Scan for the cell matching the given text and deliver its [x, y] coordinate at center. 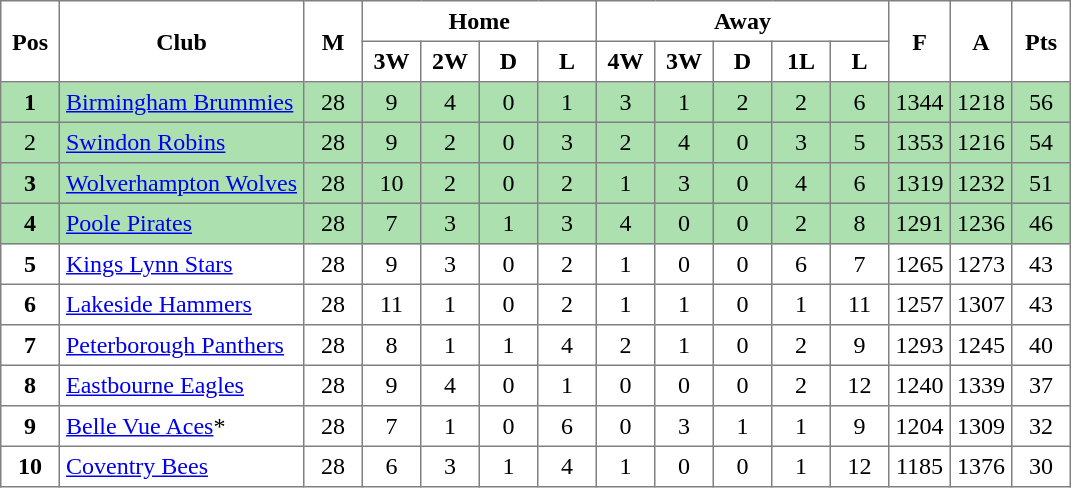
1265 [920, 264]
1257 [920, 304]
Kings Lynn Stars [181, 264]
Away [742, 21]
1307 [981, 304]
1L [801, 61]
Home [479, 21]
A [981, 42]
1218 [981, 102]
1339 [981, 385]
Pos [30, 42]
Belle Vue Aces* [181, 426]
2W [450, 61]
1216 [981, 142]
30 [1041, 466]
46 [1041, 223]
1185 [920, 466]
1204 [920, 426]
Eastbourne Eagles [181, 385]
1293 [920, 345]
Peterborough Panthers [181, 345]
1245 [981, 345]
M [333, 42]
56 [1041, 102]
1353 [920, 142]
1291 [920, 223]
1240 [920, 385]
4W [625, 61]
Wolverhampton Wolves [181, 183]
Coventry Bees [181, 466]
1344 [920, 102]
Lakeside Hammers [181, 304]
1232 [981, 183]
37 [1041, 385]
Swindon Robins [181, 142]
1236 [981, 223]
Club [181, 42]
32 [1041, 426]
1319 [920, 183]
Poole Pirates [181, 223]
1376 [981, 466]
1309 [981, 426]
Birmingham Brummies [181, 102]
1273 [981, 264]
Pts [1041, 42]
54 [1041, 142]
40 [1041, 345]
51 [1041, 183]
F [920, 42]
